Search for the cell housing the specified text and yield its (X, Y) center coordinate. 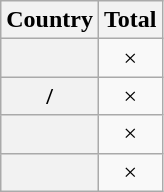
Country (50, 20)
/ (50, 96)
Total (130, 20)
